Return the [X, Y] coordinate for the center point of the cell that contains the specified text.  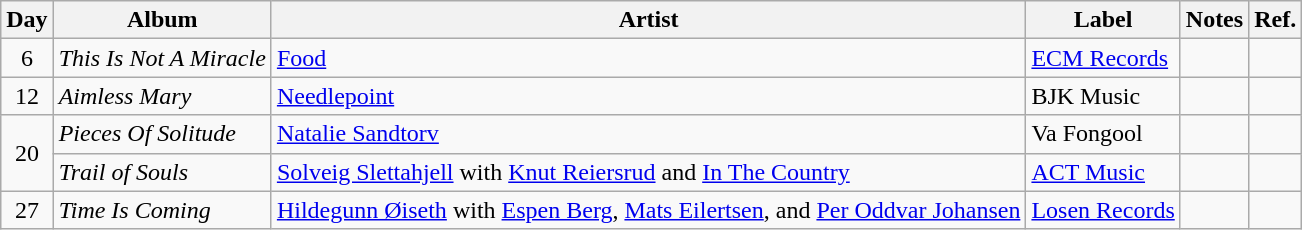
BJK Music [1103, 96]
Natalie Sandtorv [648, 134]
Hildegunn Øiseth with Espen Berg, Mats Eilertsen, and Per Oddvar Johansen [648, 210]
Album [162, 20]
ACT Music [1103, 172]
Ref. [1276, 20]
Solveig Slettahjell with Knut Reiersrud and In The Country [648, 172]
Label [1103, 20]
Day [27, 20]
Pieces Of Solitude [162, 134]
27 [27, 210]
12 [27, 96]
Time Is Coming [162, 210]
Needlepoint [648, 96]
Aimless Mary [162, 96]
Notes [1214, 20]
ECM Records [1103, 58]
Food [648, 58]
20 [27, 153]
6 [27, 58]
Va Fongool [1103, 134]
Losen Records [1103, 210]
Trail of Souls [162, 172]
Artist [648, 20]
This Is Not A Miracle [162, 58]
